Output the [x, y] coordinate of the center of the cell containing the given text.  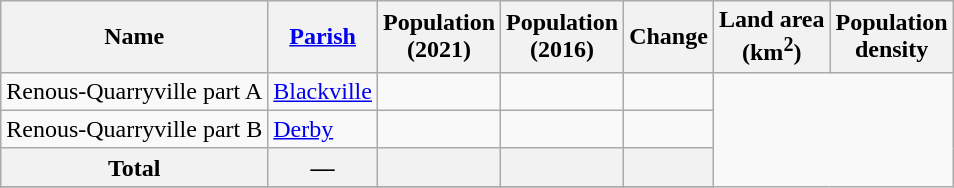
Land area(km2) [772, 37]
Renous-Quarryville part A [134, 91]
Parish [323, 37]
Population(2016) [562, 37]
Derby [323, 129]
Populationdensity [892, 37]
— [323, 167]
Renous-Quarryville part B [134, 129]
Total [134, 167]
Blackville [323, 91]
Change [669, 37]
Name [134, 37]
Population(2021) [438, 37]
